Capture the cell that displays the provided text and extract its [x, y] central coordinate. 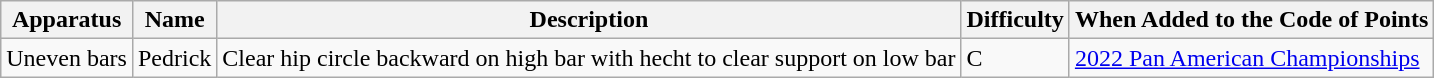
When Added to the Code of Points [1251, 20]
Clear hip circle backward on high bar with hecht to clear support on low bar [589, 58]
Apparatus [67, 20]
Pedrick [174, 58]
Uneven bars [67, 58]
Description [589, 20]
Name [174, 20]
2022 Pan American Championships [1251, 58]
Difficulty [1015, 20]
C [1015, 58]
